Detect which cell encompasses the target text, then output its (x, y) center coordinate. 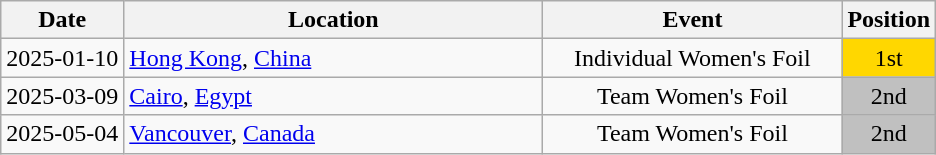
2025-05-04 (62, 134)
Cairo, Egypt (334, 96)
Hong Kong, China (334, 58)
Vancouver, Canada (334, 134)
Individual Women's Foil (692, 58)
Event (692, 20)
1st (889, 58)
Location (334, 20)
2025-03-09 (62, 96)
2025-01-10 (62, 58)
Date (62, 20)
Position (889, 20)
